Provide the (X, Y) coordinate of the cell's center where the given text is located.  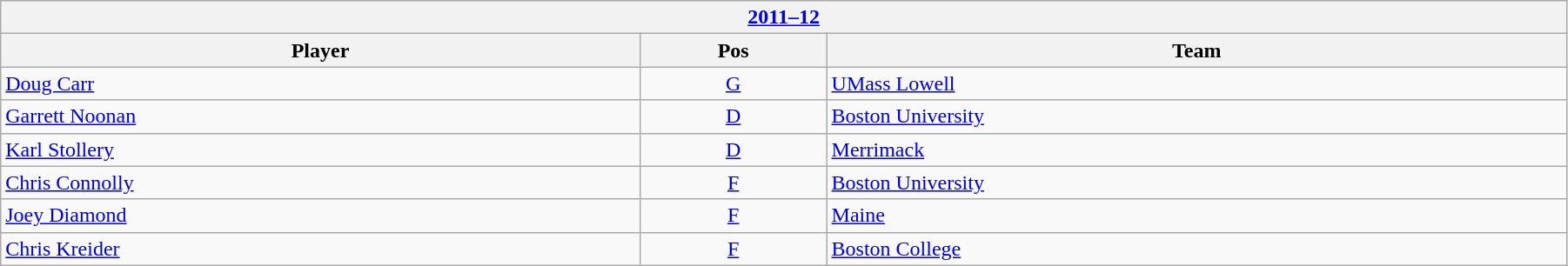
UMass Lowell (1196, 83)
Player (320, 50)
Doug Carr (320, 83)
Merrimack (1196, 150)
Joey Diamond (320, 216)
2011–12 (784, 17)
Maine (1196, 216)
Chris Connolly (320, 183)
Boston College (1196, 249)
Pos (733, 50)
G (733, 83)
Garrett Noonan (320, 116)
Team (1196, 50)
Karl Stollery (320, 150)
Chris Kreider (320, 249)
